Scan for the cell matching the given text and deliver its [x, y] coordinate at center. 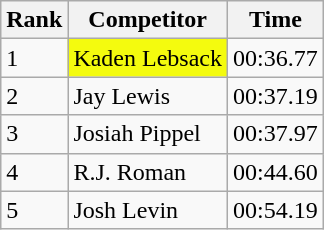
Josh Levin [148, 210]
3 [34, 134]
00:54.19 [276, 210]
Rank [34, 20]
00:37.19 [276, 96]
Josiah Pippel [148, 134]
2 [34, 96]
4 [34, 172]
00:44.60 [276, 172]
Kaden Lebsack [148, 58]
R.J. Roman [148, 172]
Competitor [148, 20]
00:37.97 [276, 134]
00:36.77 [276, 58]
1 [34, 58]
Jay Lewis [148, 96]
5 [34, 210]
Time [276, 20]
